Identify which cell holds the provided text, then report its (X, Y) central coordinate. 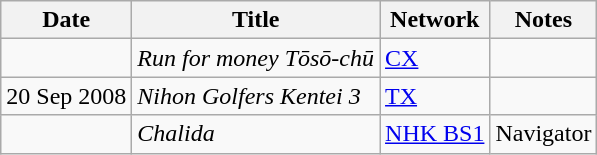
Title (256, 20)
Network (435, 20)
Navigator (544, 134)
NHK BS1 (435, 134)
CX (435, 58)
TX (435, 96)
Run for money Tōsō-chū (256, 58)
Date (66, 20)
Nihon Golfers Kentei 3 (256, 96)
20 Sep 2008 (66, 96)
Notes (544, 20)
Chalida (256, 134)
